Determine the [X, Y] coordinate at the center of the cell enclosing the given text.  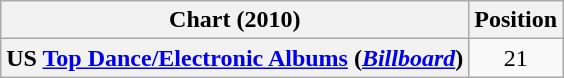
US Top Dance/Electronic Albums (Billboard) [235, 58]
Chart (2010) [235, 20]
21 [516, 58]
Position [516, 20]
